Capture the cell that displays the provided text and extract its (x, y) central coordinate. 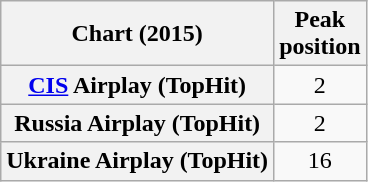
Peakposition (320, 34)
Russia Airplay (TopHit) (138, 123)
CIS Airplay (TopHit) (138, 85)
Chart (2015) (138, 34)
16 (320, 161)
Ukraine Airplay (TopHit) (138, 161)
